Pinpoint the cell where the given text exists, returning its (x, y) midpoint coordinate. 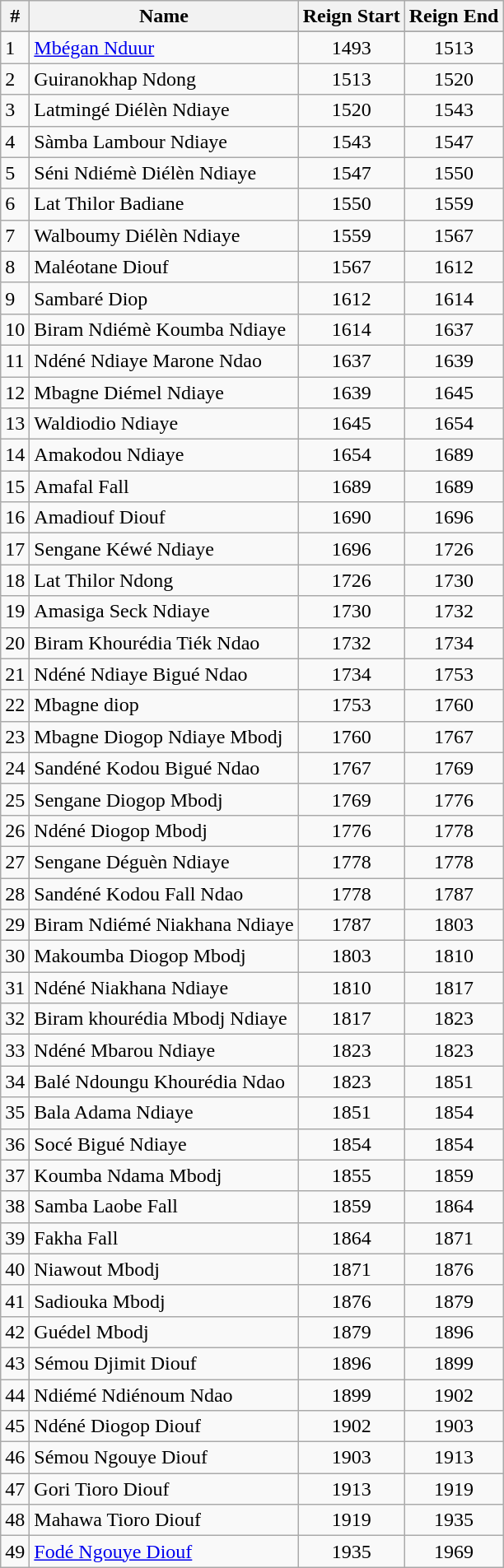
Sémou Ngouye Diouf (164, 1458)
Biram Ndiémè Koumba Ndiaye (164, 329)
Sémou Djimit Diouf (164, 1363)
Sadiouka Mbodj (164, 1300)
5 (15, 173)
Sengane Diogop Mbodj (164, 799)
36 (15, 1144)
10 (15, 329)
23 (15, 737)
Socé Bigué Ndiaye (164, 1144)
Reign Start (351, 16)
Biram Ndiémé Niakhana Ndiaye (164, 925)
19 (15, 612)
1 (15, 48)
16 (15, 518)
1855 (351, 1175)
42 (15, 1332)
14 (15, 455)
Guiranokhap Ndong (164, 79)
24 (15, 768)
25 (15, 799)
12 (15, 393)
Bala Adama Ndiaye (164, 1113)
13 (15, 424)
Sandéné Kodou Fall Ndao (164, 893)
43 (15, 1363)
46 (15, 1458)
48 (15, 1520)
38 (15, 1207)
4 (15, 142)
7 (15, 235)
3 (15, 110)
17 (15, 549)
20 (15, 643)
Mbagne Diémel Ndiaye (164, 393)
Ndéné Ndiaye Marone Ndao (164, 361)
Ndéné Mbarou Ndiaye (164, 1050)
Sengane Kéwé Ndiaye (164, 549)
Reign End (454, 16)
32 (15, 1019)
Amasiga Seck Ndiaye (164, 612)
Ndéné Diogop Diouf (164, 1426)
Séni Ndiémè Diélèn Ndiaye (164, 173)
30 (15, 956)
1493 (351, 48)
11 (15, 361)
Niawout Mbodj (164, 1269)
1690 (351, 518)
Makoumba Diogop Mbodj (164, 956)
Amafal Fall (164, 486)
45 (15, 1426)
Waldiodio Ndiaye (164, 424)
Latmingé Diélèn Ndiaye (164, 110)
Fakha Fall (164, 1238)
Ndiémé Ndiénoum Ndao (164, 1395)
Lat Thilor Badiane (164, 204)
49 (15, 1552)
Gori Tioro Diouf (164, 1489)
Mahawa Tioro Diouf (164, 1520)
15 (15, 486)
33 (15, 1050)
22 (15, 705)
Amakodou Ndiaye (164, 455)
Walboumy Diélèn Ndiaye (164, 235)
Sambaré Diop (164, 298)
Mbagne diop (164, 705)
1969 (454, 1552)
Sengane Déguèn Ndiaye (164, 862)
47 (15, 1489)
34 (15, 1082)
2 (15, 79)
Biram khourédia Mbodj Ndiaye (164, 1019)
Fodé Ngouye Diouf (164, 1552)
6 (15, 204)
29 (15, 925)
8 (15, 267)
Balé Ndoungu Khourédia Ndao (164, 1082)
21 (15, 674)
Maléotane Diouf (164, 267)
27 (15, 862)
28 (15, 893)
Sàmba Lambour Ndiaye (164, 142)
41 (15, 1300)
37 (15, 1175)
Amadiouf Diouf (164, 518)
Ndéné Ndiaye Bigué Ndao (164, 674)
44 (15, 1395)
Mbagne Diogop Ndiaye Mbodj (164, 737)
31 (15, 988)
40 (15, 1269)
Ndéné Diogop Mbodj (164, 831)
Name (164, 16)
Biram Khourédia Tiék Ndao (164, 643)
Mbégan Nduur (164, 48)
26 (15, 831)
Ndéné Niakhana Ndiaye (164, 988)
Samba Laobe Fall (164, 1207)
9 (15, 298)
Sandéné Kodou Bigué Ndao (164, 768)
Guédel Mbodj (164, 1332)
18 (15, 580)
Lat Thilor Ndong (164, 580)
Koumba Ndama Mbodj (164, 1175)
35 (15, 1113)
# (15, 16)
39 (15, 1238)
